Search for the cell housing the specified text and yield its (X, Y) center coordinate. 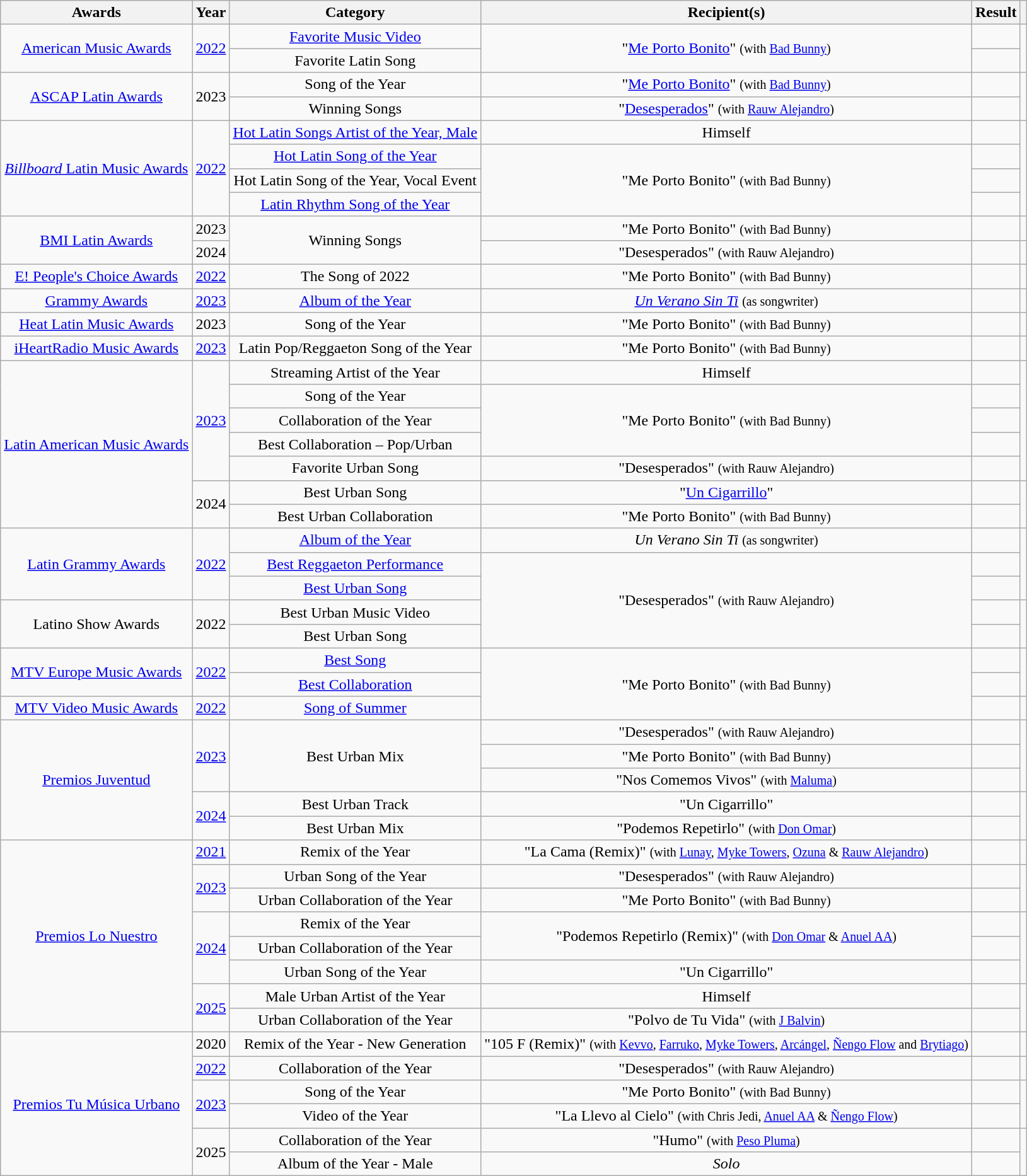
American Music Awards (96, 49)
Hot Latin Songs Artist of the Year, Male (356, 132)
Male Urban Artist of the Year (356, 996)
The Song of 2022 (356, 276)
Latin American Music Awards (96, 444)
"La Cama (Remix)" (with Lunay, Myke Towers, Ozuna & Rauw Alejandro) (726, 852)
MTV Video Music Awards (96, 708)
Category (356, 13)
Solo (726, 1164)
Best Urban Collaboration (356, 516)
Best Collaboration (356, 684)
"105 F (Remix)" (with Kevvo, Farruko, Myke Towers, Arcángel, Ñengo Flow and Brytiago) (726, 1044)
Hot Latin Song of the Year (356, 156)
BMI Latin Awards (96, 240)
Result (996, 13)
Song of Summer (356, 708)
Latin Rhythm Song of the Year (356, 204)
Best Urban Track (356, 804)
Year (211, 13)
Remix of the Year - New Generation (356, 1044)
E! People's Choice Awards (96, 276)
Best Urban Music Video (356, 612)
Latino Show Awards (96, 624)
Album of the Year - Male (356, 1164)
Recipient(s) (726, 13)
Favorite Music Video (356, 37)
Video of the Year (356, 1116)
"La Llevo al Cielo" (with Chris Jedi, Anuel AA & Ñengo Flow) (726, 1116)
iHeartRadio Music Awards (96, 349)
MTV Europe Music Awards (96, 672)
2020 (211, 1044)
Favorite Urban Song (356, 468)
Best Collaboration – Pop/Urban (356, 444)
"Podemos Repetirlo (Remix)" (with Don Omar & Anuel AA) (726, 936)
Heat Latin Music Awards (96, 325)
Grammy Awards (96, 301)
Premios Tu Música Urbano (96, 1104)
"Humo" (with Peso Pluma) (726, 1140)
"Nos Comemos Vivos" (with Maluma) (726, 780)
Premios Lo Nuestro (96, 936)
Latin Grammy Awards (96, 564)
Streaming Artist of the Year (356, 372)
"Polvo de Tu Vida" (with J Balvin) (726, 1020)
ASCAP Latin Awards (96, 96)
2021 (211, 852)
Premios Juventud (96, 780)
Billboard Latin Music Awards (96, 168)
Best Reggaeton Performance (356, 564)
Latin Pop/Reggaeton Song of the Year (356, 349)
Best Song (356, 660)
Favorite Latin Song (356, 61)
Awards (96, 13)
Hot Latin Song of the Year, Vocal Event (356, 180)
"Podemos Repetirlo" (with Don Omar) (726, 828)
